Extract the (X, Y) coordinate from the center of the cell holding the provided text.  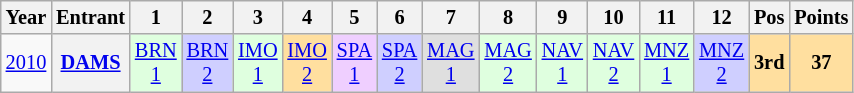
Points (821, 17)
IMO1 (258, 63)
10 (614, 17)
MAG1 (450, 63)
MNZ2 (722, 63)
BRN1 (156, 63)
6 (400, 17)
3rd (769, 63)
8 (508, 17)
MAG2 (508, 63)
NAV1 (562, 63)
Year (26, 17)
3 (258, 17)
12 (722, 17)
9 (562, 17)
1 (156, 17)
2010 (26, 63)
4 (306, 17)
DAMS (90, 63)
IMO2 (306, 63)
SPA1 (354, 63)
2 (208, 17)
7 (450, 17)
11 (666, 17)
MNZ1 (666, 63)
SPA2 (400, 63)
Pos (769, 17)
BRN2 (208, 63)
37 (821, 63)
NAV2 (614, 63)
Entrant (90, 17)
5 (354, 17)
